Extract the [x, y] coordinate from the center of the cell holding the provided text.  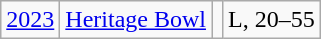
2023 [30, 20]
Heritage Bowl [136, 20]
L, 20–55 [272, 20]
